Capture the cell that displays the provided text and extract its [X, Y] central coordinate. 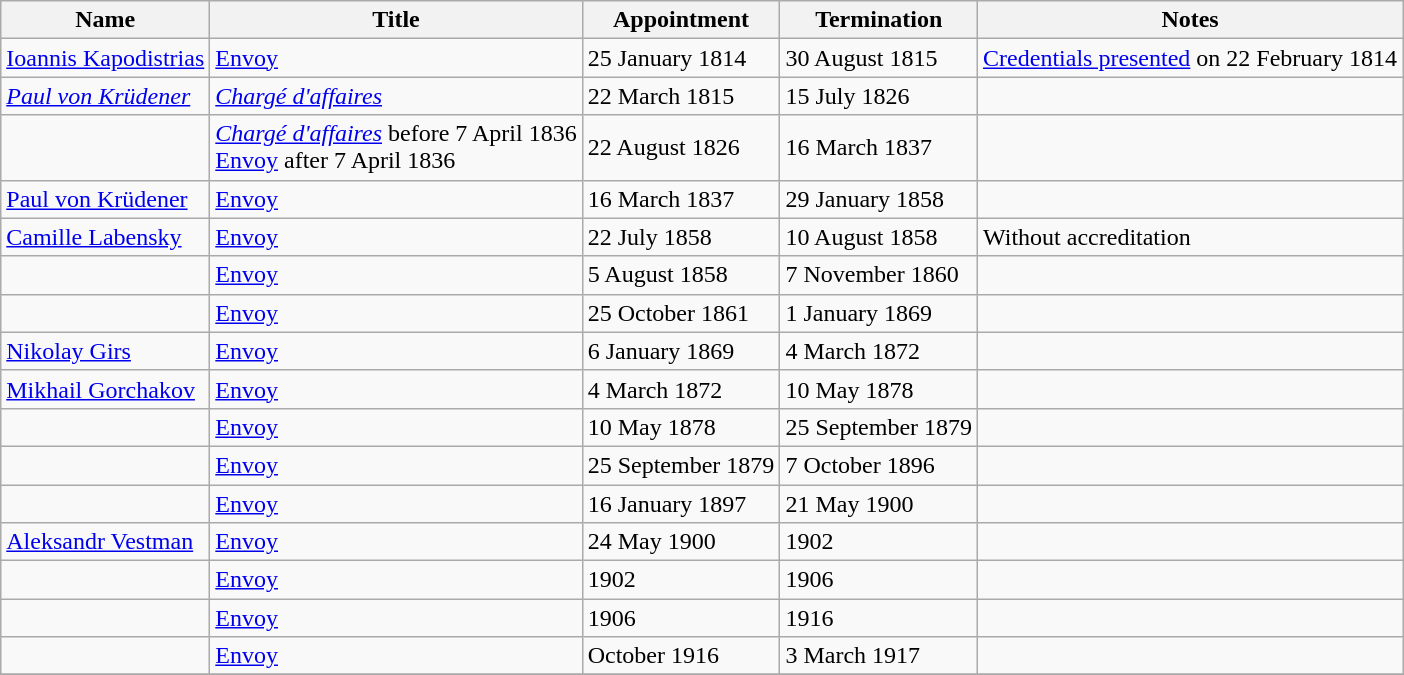
25 January 1814 [681, 58]
October 1916 [681, 656]
Name [106, 20]
7 November 1860 [879, 275]
5 August 1858 [681, 275]
Camille Labensky [106, 237]
Aleksandr Vestman [106, 542]
Ioannis Kapodistrias [106, 58]
Chargé d'affaires [396, 96]
Credentials presented on 22 February 1814 [1190, 58]
Title [396, 20]
30 August 1815 [879, 58]
22 August 1826 [681, 148]
Without accreditation [1190, 237]
6 January 1869 [681, 351]
15 July 1826 [879, 96]
7 October 1896 [879, 465]
22 July 1858 [681, 237]
21 May 1900 [879, 503]
22 March 1815 [681, 96]
Termination [879, 20]
Nikolay Girs [106, 351]
1 January 1869 [879, 313]
25 October 1861 [681, 313]
24 May 1900 [681, 542]
16 January 1897 [681, 503]
Notes [1190, 20]
29 January 1858 [879, 199]
3 March 1917 [879, 656]
Appointment [681, 20]
Mikhail Gorchakov [106, 389]
1916 [879, 618]
10 August 1858 [879, 237]
Chargé d'affaires before 7 April 1836Envoy after 7 April 1836 [396, 148]
